From the cell containing the given text, extract its center point as [X, Y] coordinate. 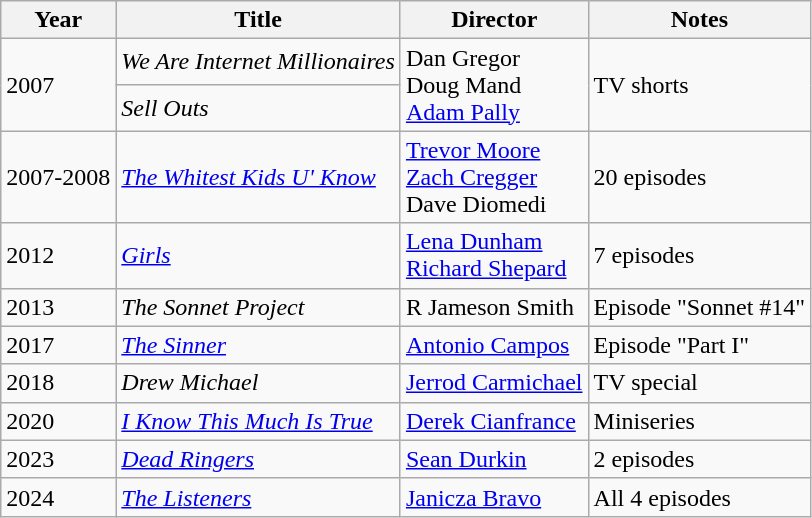
Director [494, 20]
Jerrod Carmichael [494, 383]
Dan GregorDoug MandAdam Pally [494, 85]
The Sonnet Project [258, 307]
We Are Internet Millionaires [258, 62]
Sean Durkin [494, 459]
Antonio Campos [494, 345]
7 episodes [700, 256]
Dead Ringers [258, 459]
2012 [58, 256]
TV special [700, 383]
Girls [258, 256]
2007 [58, 85]
Lena DunhamRichard Shepard [494, 256]
2023 [58, 459]
Sell Outs [258, 108]
Notes [700, 20]
Miniseries [700, 421]
Year [58, 20]
Derek Cianfrance [494, 421]
2013 [58, 307]
Episode "Part I" [700, 345]
The Listeners [258, 497]
2020 [58, 421]
2017 [58, 345]
All 4 episodes [700, 497]
2018 [58, 383]
2 episodes [700, 459]
Episode "Sonnet #14" [700, 307]
Trevor MooreZach CreggerDave Diomedi [494, 177]
2024 [58, 497]
The Whitest Kids U' Know [258, 177]
R Jameson Smith [494, 307]
TV shorts [700, 85]
Drew Michael [258, 383]
Janicza Bravo [494, 497]
20 episodes [700, 177]
The Sinner [258, 345]
Title [258, 20]
I Know This Much Is True [258, 421]
2007-2008 [58, 177]
